Find where the given text appears and provide that cell's center as (x, y) coordinate. 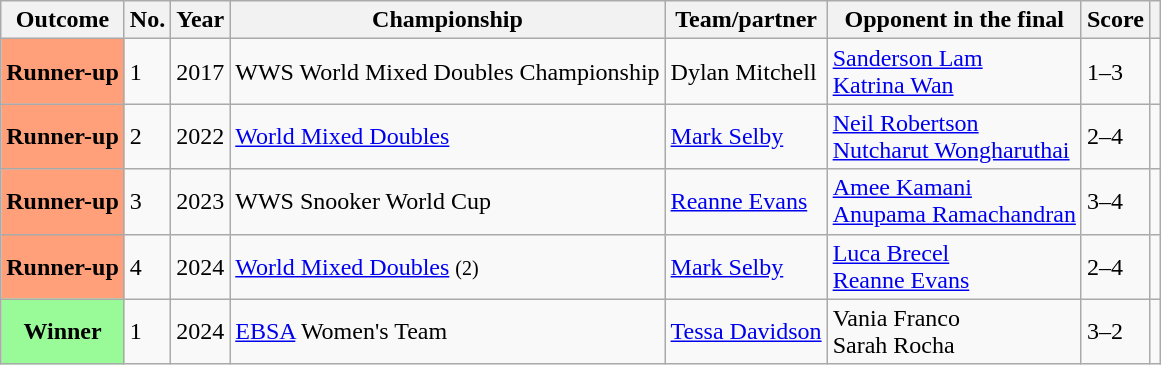
2017 (200, 72)
World Mixed Doubles (448, 136)
World Mixed Doubles (2) (448, 266)
Score (1115, 20)
Outcome (63, 20)
1–3 (1115, 72)
4 (147, 266)
Reanne Evans (746, 202)
EBSA Women's Team (448, 332)
Amee Kamani Anupama Ramachandran (954, 202)
Vania Franco Sarah Rocha (954, 332)
WWS World Mixed Doubles Championship (448, 72)
Opponent in the final (954, 20)
Sanderson Lam Katrina Wan (954, 72)
3 (147, 202)
Tessa Davidson (746, 332)
Championship (448, 20)
3–4 (1115, 202)
Luca Brecel Reanne Evans (954, 266)
Year (200, 20)
2022 (200, 136)
2 (147, 136)
Neil Robertson Nutcharut Wongharuthai (954, 136)
Winner (63, 332)
Dylan Mitchell (746, 72)
3–2 (1115, 332)
2023 (200, 202)
WWS Snooker World Cup (448, 202)
Team/partner (746, 20)
No. (147, 20)
